Locate the cell with the specified text and output its (X, Y) center coordinate. 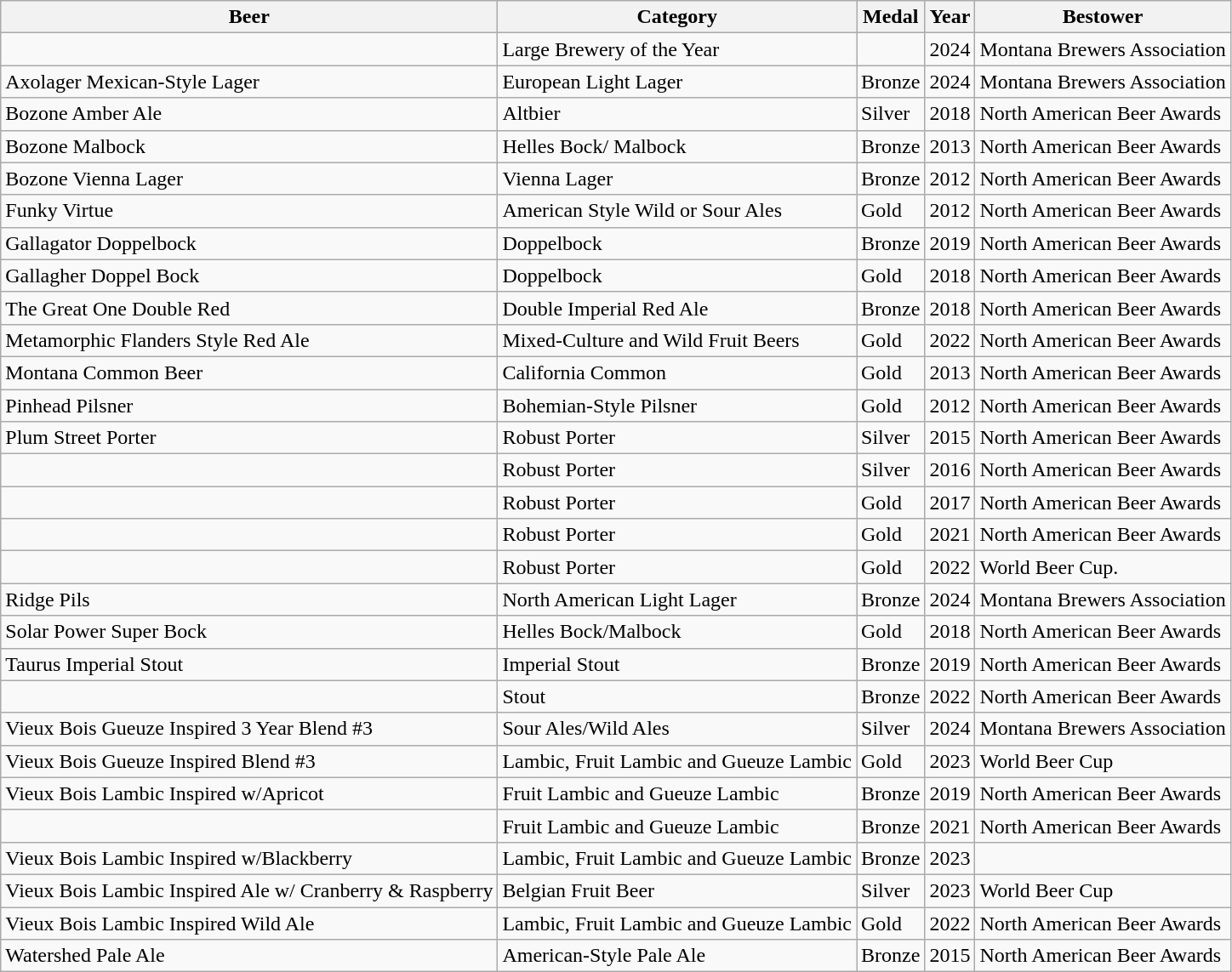
Bestower (1103, 17)
Ridge Pils (249, 600)
Vieux Bois Gueuze Inspired Blend #3 (249, 761)
Bozone Vienna Lager (249, 179)
Bozone Amber Ale (249, 114)
Funky Virtue (249, 211)
Beer (249, 17)
Altbier (677, 114)
Sour Ales/Wild Ales (677, 729)
California Common (677, 372)
Medal (890, 17)
Gallagher Doppel Bock (249, 276)
World Beer Cup. (1103, 567)
Plum Street Porter (249, 438)
Belgian Fruit Beer (677, 890)
Vieux Bois Lambic Inspired Ale w/ Cranberry & Raspberry (249, 890)
Montana Common Beer (249, 372)
Mixed-Culture and Wild Fruit Beers (677, 340)
Year (950, 17)
American Style Wild or Sour Ales (677, 211)
European Light Lager (677, 82)
Axolager Mexican-Style Lager (249, 82)
Vieux Bois Lambic Inspired w/Apricot (249, 793)
2016 (950, 470)
Large Brewery of the Year (677, 49)
Stout (677, 696)
Watershed Pale Ale (249, 956)
Helles Bock/ Malbock (677, 146)
Gallagator Doppelbock (249, 243)
The Great One Double Red (249, 308)
American-Style Pale Ale (677, 956)
Vieux Bois Lambic Inspired w/Blackberry (249, 858)
North American Light Lager (677, 600)
Solar Power Super Bock (249, 632)
Imperial Stout (677, 664)
Pinhead Pilsner (249, 406)
Category (677, 17)
Bozone Malbock (249, 146)
Metamorphic Flanders Style Red Ale (249, 340)
Vienna Lager (677, 179)
Double Imperial Red Ale (677, 308)
2017 (950, 503)
Taurus Imperial Stout (249, 664)
Vieux Bois Gueuze Inspired 3 Year Blend #3 (249, 729)
Vieux Bois Lambic Inspired Wild Ale (249, 923)
Helles Bock/Malbock (677, 632)
Bohemian-Style Pilsner (677, 406)
